Return the (x, y) coordinate for the center point of the cell that contains the specified text.  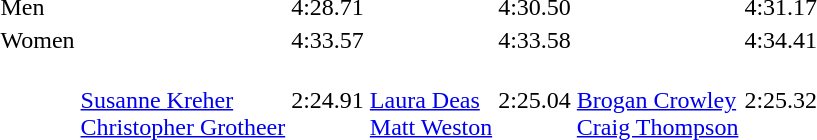
4:33.58 (535, 40)
4:33.57 (328, 40)
